Extract the (x, y) coordinate from the center of the cell holding the provided text.  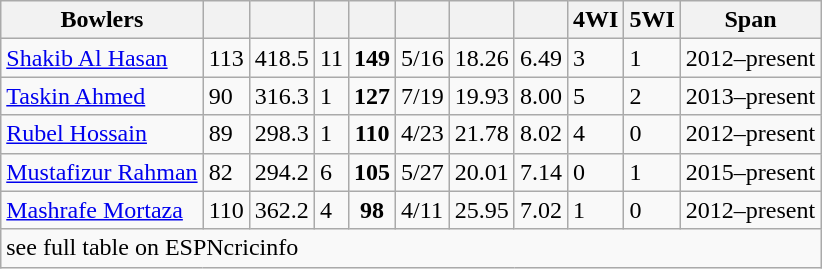
Shakib Al Hasan (102, 58)
5 (595, 96)
6.49 (540, 58)
90 (226, 96)
6 (331, 172)
21.78 (482, 134)
Mustafizur Rahman (102, 172)
7.02 (540, 210)
149 (372, 58)
5/27 (423, 172)
Bowlers (102, 20)
see full table on ESPNcricinfo (411, 248)
7.14 (540, 172)
127 (372, 96)
294.2 (282, 172)
105 (372, 172)
2013–present (750, 96)
298.3 (282, 134)
20.01 (482, 172)
89 (226, 134)
18.26 (482, 58)
4WI (595, 20)
Rubel Hossain (102, 134)
362.2 (282, 210)
25.95 (482, 210)
316.3 (282, 96)
8.02 (540, 134)
Span (750, 20)
4/11 (423, 210)
2 (652, 96)
5WI (652, 20)
418.5 (282, 58)
5/16 (423, 58)
4/23 (423, 134)
8.00 (540, 96)
Taskin Ahmed (102, 96)
19.93 (482, 96)
11 (331, 58)
7/19 (423, 96)
113 (226, 58)
Mashrafe Mortaza (102, 210)
98 (372, 210)
82 (226, 172)
3 (595, 58)
2015–present (750, 172)
